For the text-containing cell, return its midpoint in [x, y] coordinate format. 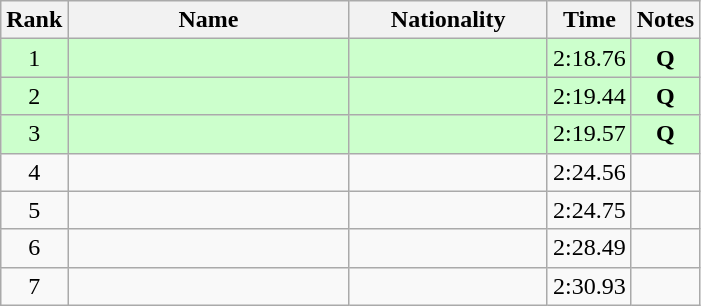
Time [589, 20]
Name [208, 20]
3 [34, 134]
2:28.49 [589, 248]
2:24.75 [589, 210]
Nationality [448, 20]
1 [34, 58]
Rank [34, 20]
2 [34, 96]
Notes [665, 20]
4 [34, 172]
2:19.57 [589, 134]
2:18.76 [589, 58]
6 [34, 248]
2:19.44 [589, 96]
7 [34, 286]
2:30.93 [589, 286]
2:24.56 [589, 172]
5 [34, 210]
